Provide the (X, Y) coordinate of the cell's center where the given text is located.  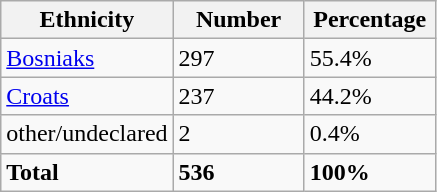
Ethnicity (87, 20)
other/undeclared (87, 134)
Croats (87, 96)
2 (238, 134)
100% (370, 172)
Bosniaks (87, 58)
Percentage (370, 20)
44.2% (370, 96)
297 (238, 58)
Total (87, 172)
0.4% (370, 134)
237 (238, 96)
Number (238, 20)
536 (238, 172)
55.4% (370, 58)
